Pinpoint the cell where the given text exists, returning its [X, Y] midpoint coordinate. 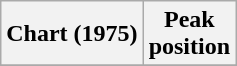
Chart (1975) [72, 34]
Peakposition [189, 34]
